Search for the cell housing the specified text and yield its [x, y] center coordinate. 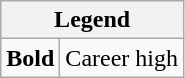
Career high [122, 58]
Legend [92, 20]
Bold [30, 58]
